Locate the cell with the specified text and output its (x, y) center coordinate. 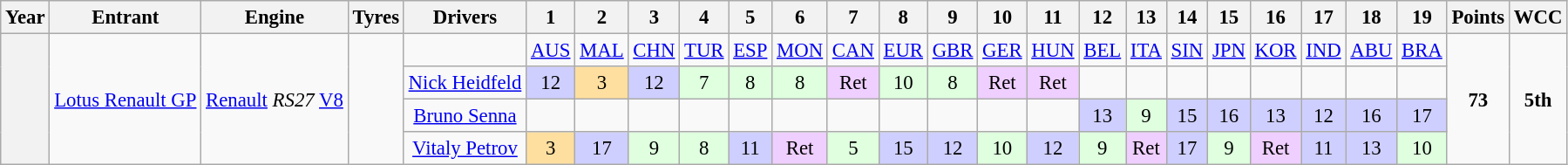
Points (1478, 17)
18 (1372, 17)
EUR (903, 51)
IND (1323, 51)
WCC (1537, 17)
73 (1478, 100)
Renault RS27 V8 (275, 100)
ITA (1147, 51)
CAN (852, 51)
19 (1422, 17)
ABU (1372, 51)
1 (551, 17)
GER (1002, 51)
14 (1187, 17)
TUR (704, 51)
BRA (1422, 51)
2 (601, 17)
4 (704, 17)
Lotus Renault GP (126, 100)
6 (800, 17)
GBR (952, 51)
Bruno Senna (465, 116)
JPN (1229, 51)
HUN (1053, 51)
CHN (654, 51)
Entrant (126, 17)
KOR (1276, 51)
Nick Heidfeld (465, 83)
Year (25, 17)
Vitaly Petrov (465, 148)
Drivers (465, 17)
5th (1537, 100)
ESP (750, 51)
Tyres (376, 17)
SIN (1187, 51)
BEL (1103, 51)
MON (800, 51)
AUS (551, 51)
MAL (601, 51)
Engine (275, 17)
